Capture the cell that displays the provided text and extract its [x, y] central coordinate. 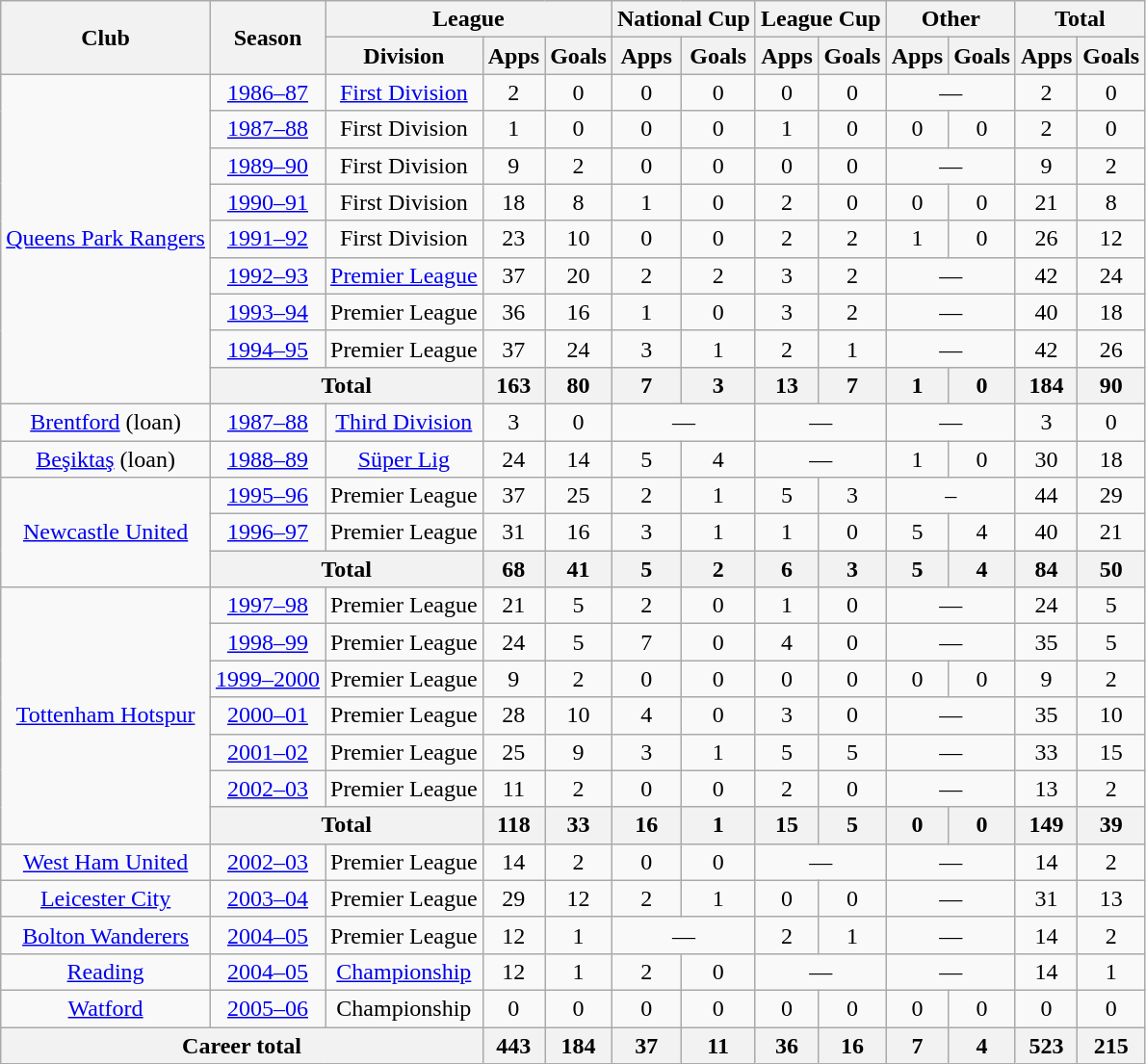
2000–01 [268, 715]
1992–93 [268, 275]
Leicester City [106, 898]
44 [1046, 496]
28 [513, 715]
– [951, 496]
118 [513, 825]
1999–2000 [268, 679]
84 [1046, 569]
6 [786, 569]
Queens Park Rangers [106, 239]
149 [1046, 825]
Third Division [404, 422]
41 [579, 569]
2003–04 [268, 898]
1997–98 [268, 606]
20 [579, 275]
National Cup [684, 19]
1995–96 [268, 496]
Brentford (loan) [106, 422]
163 [513, 385]
Tottenham Hotspur [106, 715]
443 [513, 1045]
80 [579, 385]
League [469, 19]
Club [106, 38]
1996–97 [268, 532]
Season [268, 38]
50 [1111, 569]
1986–87 [268, 92]
Bolton Wanderers [106, 935]
1994–95 [268, 349]
Beşiktaş (loan) [106, 459]
1998–99 [268, 642]
1988–89 [268, 459]
Watford [106, 1008]
Career total [242, 1045]
523 [1046, 1045]
Newcastle United [106, 532]
2001–02 [268, 752]
Süper Lig [404, 459]
215 [1111, 1045]
League Cup [820, 19]
West Ham United [106, 862]
1990–91 [268, 202]
39 [1111, 825]
1989–90 [268, 166]
2005–06 [268, 1008]
90 [1111, 385]
Reading [106, 972]
1991–92 [268, 239]
68 [513, 569]
30 [1046, 459]
1993–94 [268, 312]
Other [951, 19]
Division [404, 56]
23 [513, 239]
